Determine the [x, y] coordinate at the center of the cell enclosing the given text.  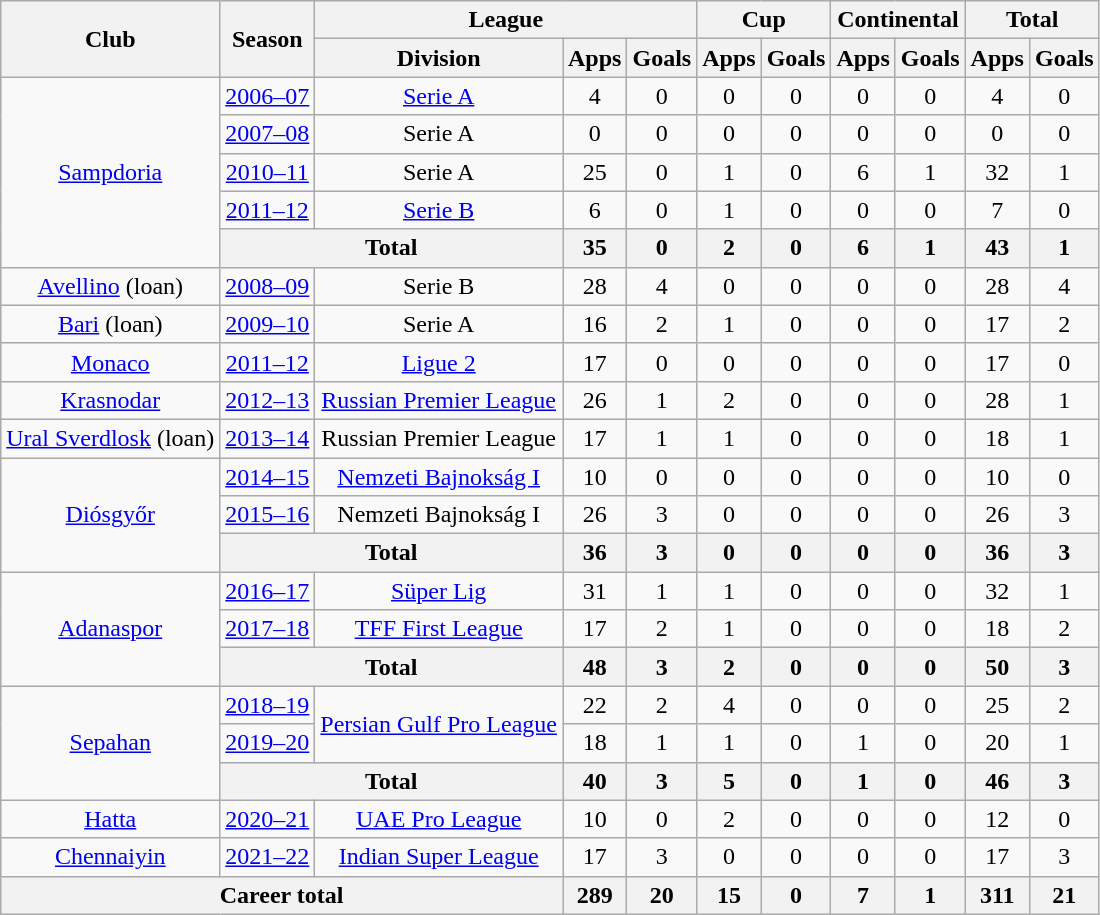
40 [594, 781]
2007–08 [268, 134]
2014–15 [268, 477]
Division [439, 58]
Diósgyőr [110, 515]
2006–07 [268, 96]
16 [594, 324]
289 [594, 895]
48 [594, 667]
Season [268, 39]
2015–16 [268, 515]
46 [997, 781]
35 [594, 248]
Club [110, 39]
Cup [764, 20]
311 [997, 895]
31 [594, 591]
Avellino (loan) [110, 286]
Indian Super League [439, 857]
2013–14 [268, 438]
Krasnodar [110, 400]
15 [729, 895]
Persian Gulf Pro League [439, 724]
2020–21 [268, 819]
43 [997, 248]
Sepahan [110, 743]
Adanaspor [110, 629]
2021–22 [268, 857]
TFF First League [439, 629]
50 [997, 667]
2017–18 [268, 629]
22 [594, 705]
Ural Sverdlosk (loan) [110, 438]
5 [729, 781]
Sampdoria [110, 172]
2018–19 [268, 705]
League [506, 20]
Ligue 2 [439, 362]
Monaco [110, 362]
Chennaiyin [110, 857]
2010–11 [268, 172]
2016–17 [268, 591]
2019–20 [268, 743]
21 [1064, 895]
Süper Lig [439, 591]
2008–09 [268, 286]
Career total [282, 895]
2009–10 [268, 324]
Bari (loan) [110, 324]
2012–13 [268, 400]
Hatta [110, 819]
Continental [898, 20]
UAE Pro League [439, 819]
12 [997, 819]
